Provide the (x, y) coordinate of the cell's center where the given text is located.  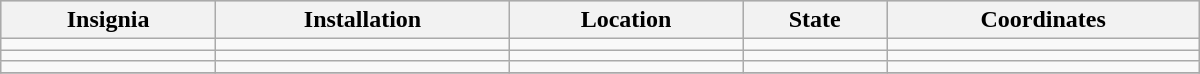
Location (626, 20)
Insignia (108, 20)
Coordinates (1043, 20)
State (815, 20)
Installation (362, 20)
